Extract the (x, y) coordinate from the center of the cell holding the provided text.  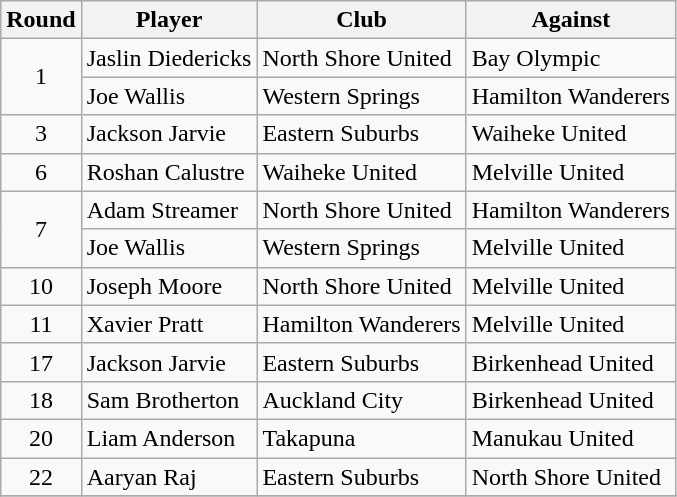
7 (41, 229)
Auckland City (362, 400)
Adam Streamer (169, 210)
10 (41, 286)
Xavier Pratt (169, 324)
6 (41, 172)
1 (41, 77)
Takapuna (362, 438)
Joseph Moore (169, 286)
Bay Olympic (570, 58)
11 (41, 324)
Round (41, 20)
Player (169, 20)
Manukau United (570, 438)
18 (41, 400)
3 (41, 134)
Roshan Calustre (169, 172)
Liam Anderson (169, 438)
Aaryan Raj (169, 477)
Sam Brotherton (169, 400)
Against (570, 20)
17 (41, 362)
20 (41, 438)
Club (362, 20)
Jaslin Diedericks (169, 58)
22 (41, 477)
